Identify which cell holds the provided text, then report its [X, Y] central coordinate. 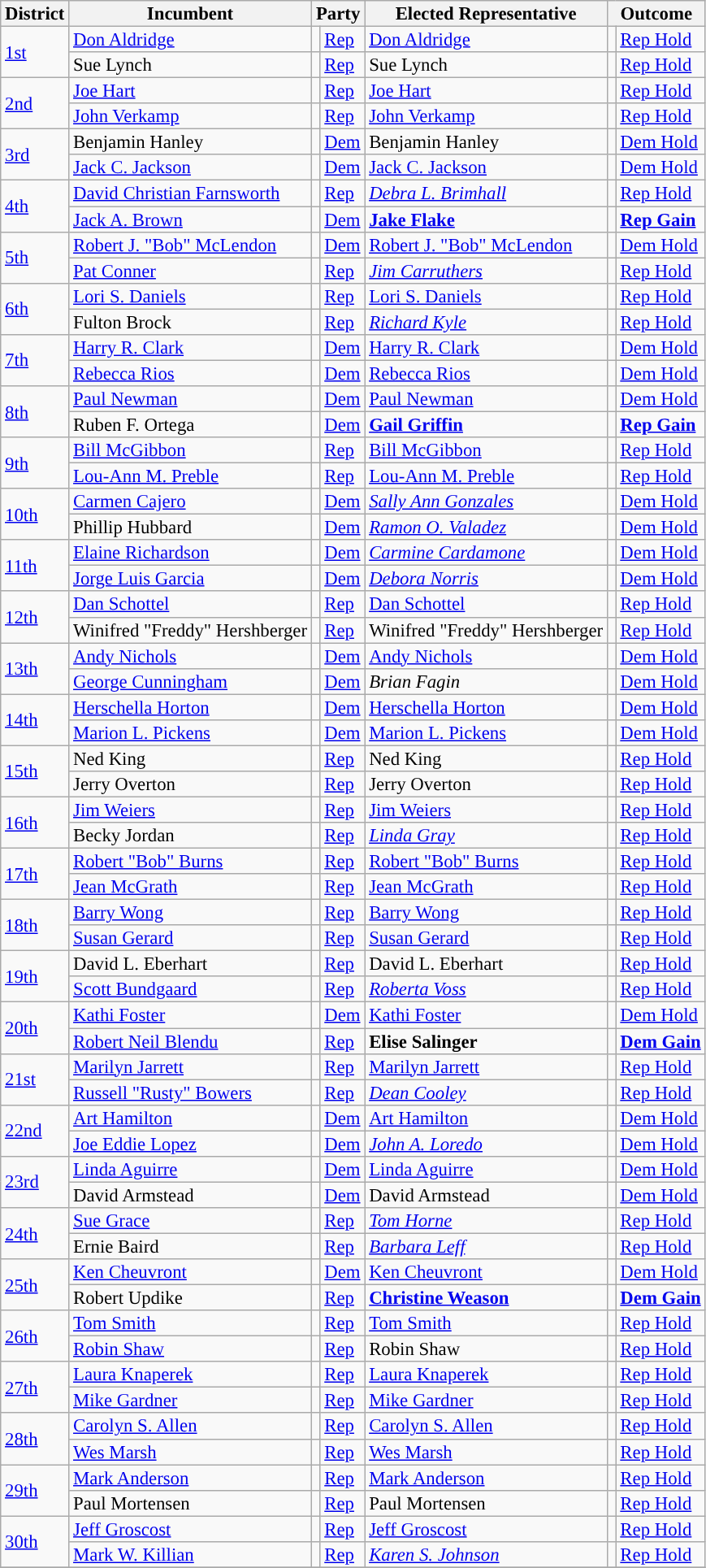
Robert Updike [190, 1298]
David Christian Farnsworth [190, 193]
4th [35, 206]
Joe Eddie Lopez [190, 1144]
Fulton Brock [190, 322]
17th [35, 875]
Outcome [656, 14]
Karen S. Johnson [486, 1555]
8th [35, 411]
Russell "Rusty" Bowers [190, 1092]
26th [35, 1336]
6th [35, 309]
Elise Salinger [486, 1041]
18th [35, 925]
Pat Conner [190, 271]
Christine Weason [486, 1298]
Jim Carruthers [486, 271]
2nd [35, 104]
Jack A. Brown [190, 219]
30th [35, 1541]
John A. Loredo [486, 1144]
Carmine Cardamone [486, 553]
Barbara Leff [486, 1246]
District [35, 14]
George Cunningham [190, 681]
29th [35, 1491]
12th [35, 618]
Sally Ann Gonzales [486, 502]
23rd [35, 1182]
Ernie Baird [190, 1246]
28th [35, 1439]
Tom Horne [486, 1221]
Dean Cooley [486, 1092]
20th [35, 1027]
14th [35, 720]
Becky Jordan [190, 836]
27th [35, 1387]
Gail Griffin [486, 424]
Ramon O. Valadez [486, 528]
Party [338, 14]
Robert Neil Blendu [190, 1041]
Jorge Luis Garcia [190, 579]
Debora Norris [486, 579]
22nd [35, 1130]
7th [35, 361]
Brian Fagin [486, 681]
Elaine Richardson [190, 553]
16th [35, 823]
24th [35, 1234]
Ruben F. Ortega [190, 424]
19th [35, 977]
9th [35, 463]
10th [35, 514]
Richard Kyle [486, 322]
Elected Representative [486, 14]
21st [35, 1079]
15th [35, 771]
Incumbent [190, 14]
Jake Flake [486, 219]
3rd [35, 154]
Roberta Voss [486, 990]
13th [35, 668]
25th [35, 1284]
Scott Bundgaard [190, 990]
5th [35, 257]
Carmen Cajero [190, 502]
11th [35, 566]
Debra L. Brimhall [486, 193]
Linda Gray [486, 836]
1st [35, 52]
Sue Grace [190, 1221]
Mark W. Killian [190, 1555]
Phillip Hubbard [190, 528]
